Scan for the cell matching the given text and deliver its (x, y) coordinate at center. 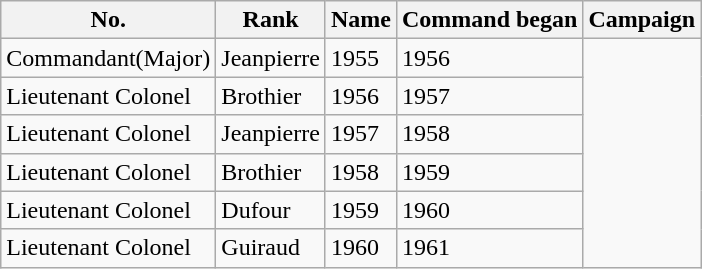
Rank (271, 20)
Campaign (642, 20)
Dufour (271, 210)
Name (360, 20)
Commandant(Major) (108, 58)
1955 (360, 58)
Guiraud (271, 248)
1961 (489, 248)
Command began (489, 20)
No. (108, 20)
